Determine the [X, Y] coordinate at the center of the cell enclosing the given text.  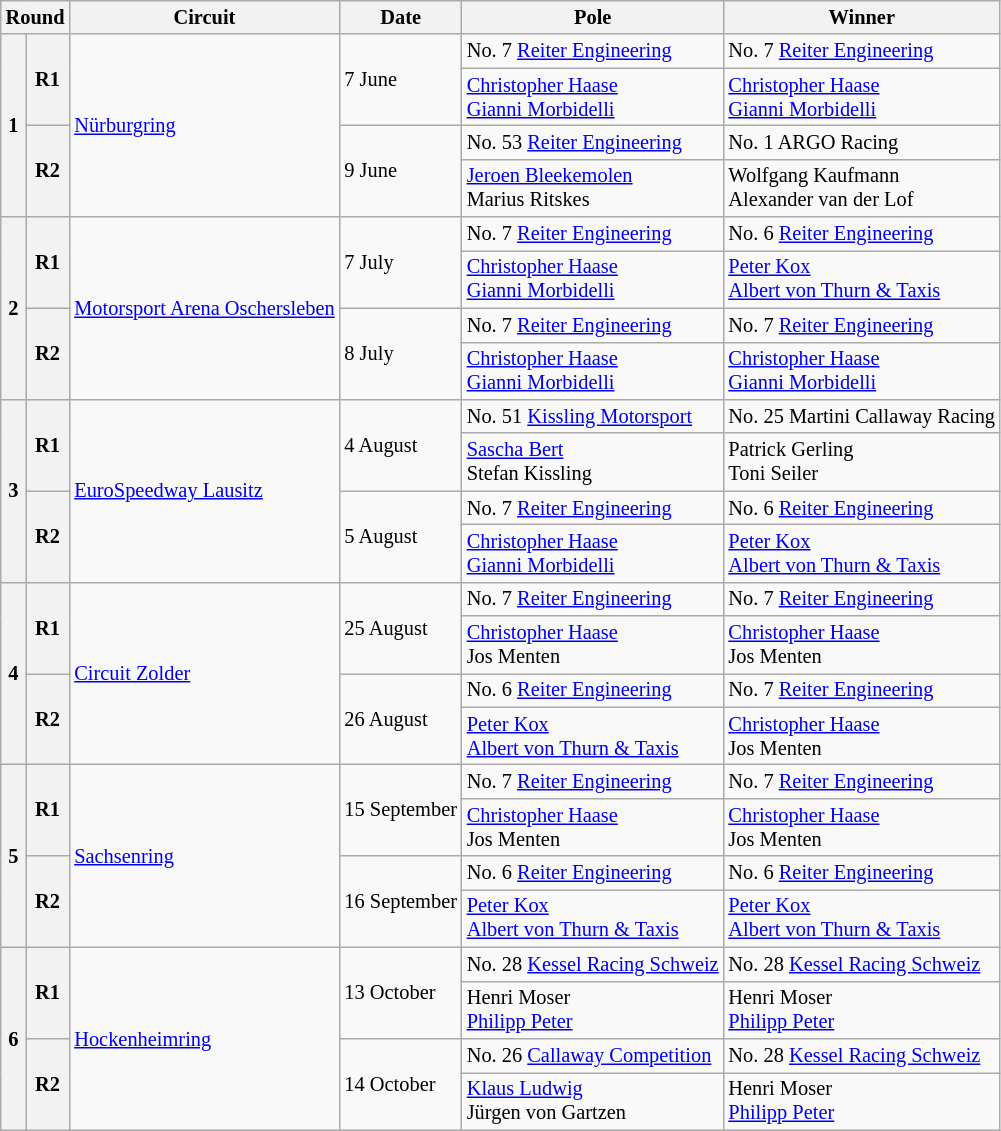
No. 1 ARGO Racing [862, 142]
No. 53 Reiter Engineering [593, 142]
Patrick Gerling Toni Seiler [862, 462]
No. 51 Kissling Motorsport [593, 416]
8 July [400, 354]
2 [14, 308]
9 June [400, 170]
26 August [400, 718]
Date [400, 17]
14 October [400, 1084]
16 September [400, 902]
Sascha Bert Stefan Kissling [593, 462]
Round [36, 17]
7 June [400, 80]
Circuit Zolder [204, 674]
Sachsenring [204, 856]
25 August [400, 628]
Pole [593, 17]
Wolfgang Kaufmann Alexander van der Lof [862, 188]
No. 25 Martini Callaway Racing [862, 416]
No. 26 Callaway Competition [593, 1055]
Circuit [204, 17]
4 August [400, 444]
Jeroen Bleekemolen Marius Ritskes [593, 188]
4 [14, 674]
6 [14, 1038]
Motorsport Arena Oschersleben [204, 308]
3 [14, 490]
13 October [400, 992]
15 September [400, 810]
5 August [400, 536]
Nürburgring [204, 126]
EuroSpeedway Lausitz [204, 490]
Klaus Ludwig Jürgen von Gartzen [593, 1101]
7 July [400, 262]
5 [14, 856]
1 [14, 126]
Hockenheimring [204, 1038]
Winner [862, 17]
